Search for the cell housing the specified text and yield its (x, y) center coordinate. 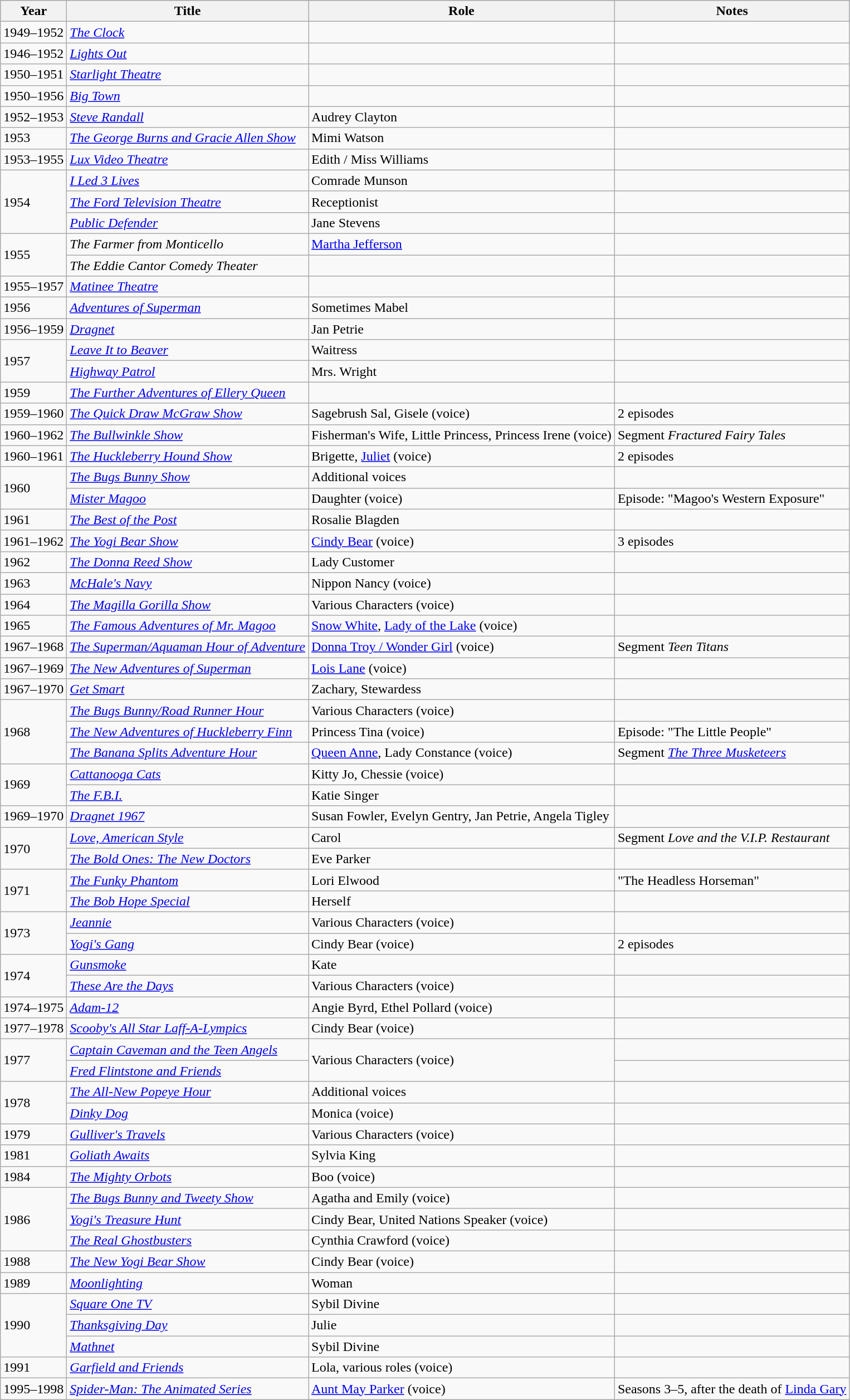
Gulliver's Travels (188, 1134)
1968 (33, 732)
Year (33, 11)
1979 (33, 1134)
1956–1959 (33, 329)
1955–1957 (33, 287)
Highway Patrol (188, 371)
1960 (33, 488)
Sometimes Mabel (462, 308)
Episode: "The Little People" (732, 732)
Cattanooga Cats (188, 774)
Garfield and Friends (188, 1368)
1977–1978 (33, 1029)
Angie Byrd, Ethel Pollard (voice) (462, 1007)
Woman (462, 1282)
Dragnet (188, 329)
Monica (voice) (462, 1113)
1952–1953 (33, 117)
Goliath Awaits (188, 1156)
Segment Fractured Fairy Tales (732, 435)
The Bob Hope Special (188, 901)
Notes (732, 11)
Lois Lane (voice) (462, 668)
The Huckleberry Hound Show (188, 456)
Receptionist (462, 202)
1946–1952 (33, 53)
Julie (462, 1325)
Seasons 3–5, after the death of Linda Gary (732, 1389)
1969 (33, 785)
Kate (462, 965)
1974 (33, 976)
Brigette, Juliet (voice) (462, 456)
The Eddie Cantor Comedy Theater (188, 266)
Fisherman's Wife, Little Princess, Princess Irene (voice) (462, 435)
The New Adventures of Superman (188, 668)
The Magilla Gorilla Show (188, 604)
1954 (33, 202)
The Bugs Bunny/Road Runner Hour (188, 711)
Susan Fowler, Evelyn Gentry, Jan Petrie, Angela Tigley (462, 816)
1962 (33, 562)
Cindy Bear, United Nations Speaker (voice) (462, 1219)
Segment Teen Titans (732, 647)
Mimi Watson (462, 138)
Sagebrush Sal, Gisele (voice) (462, 414)
Boo (voice) (462, 1177)
Lights Out (188, 53)
Jeannie (188, 922)
The Clock (188, 32)
Starlight Theatre (188, 75)
Herself (462, 901)
The Bold Ones: The New Doctors (188, 859)
"The Headless Horseman" (732, 880)
Captain Caveman and the Teen Angels (188, 1050)
1960–1961 (33, 456)
Lola, various roles (voice) (462, 1368)
Matinee Theatre (188, 287)
1981 (33, 1156)
1953 (33, 138)
The Donna Reed Show (188, 562)
The Ford Television Theatre (188, 202)
Eve Parker (462, 859)
1986 (33, 1219)
1988 (33, 1261)
Daughter (voice) (462, 498)
Sylvia King (462, 1156)
The Funky Phantom (188, 880)
Adventures of Superman (188, 308)
Yogi's Treasure Hunt (188, 1219)
Steve Randall (188, 117)
1950–1956 (33, 96)
1984 (33, 1177)
1967–1970 (33, 689)
The Superman/Aquaman Hour of Adventure (188, 647)
1957 (33, 361)
Moonlighting (188, 1282)
1974–1975 (33, 1007)
The Mighty Orbots (188, 1177)
The George Burns and Gracie Allen Show (188, 138)
The Real Ghostbusters (188, 1240)
The Bugs Bunny Show (188, 477)
Katie Singer (462, 795)
Martha Jefferson (462, 244)
The New Yogi Bear Show (188, 1261)
Leave It to Beaver (188, 350)
Spider-Man: The Animated Series (188, 1389)
Edith / Miss Williams (462, 159)
The Quick Draw McGraw Show (188, 414)
Lori Elwood (462, 880)
1969–1970 (33, 816)
1953–1955 (33, 159)
Agatha and Emily (voice) (462, 1198)
Carol (462, 838)
The F.B.I. (188, 795)
Audrey Clayton (462, 117)
Segment Love and the V.I.P. Restaurant (732, 838)
Episode: "Magoo's Western Exposure" (732, 498)
1949–1952 (33, 32)
Title (188, 11)
The Famous Adventures of Mr. Magoo (188, 626)
1950–1951 (33, 75)
1995–1998 (33, 1389)
Mister Magoo (188, 498)
Cynthia Crawford (voice) (462, 1240)
Public Defender (188, 223)
The Best of the Post (188, 520)
Square One TV (188, 1304)
Princess Tina (voice) (462, 732)
The Farmer from Monticello (188, 244)
1959 (33, 393)
Lady Customer (462, 562)
Waitress (462, 350)
1971 (33, 890)
1960–1962 (33, 435)
Adam-12 (188, 1007)
Segment The Three Musketeers (732, 753)
1973 (33, 933)
1977 (33, 1060)
The Yogi Bear Show (188, 541)
These Are the Days (188, 986)
Zachary, Stewardess (462, 689)
Kitty Jo, Chessie (voice) (462, 774)
1991 (33, 1368)
Gunsmoke (188, 965)
Lux Video Theatre (188, 159)
1978 (33, 1103)
Big Town (188, 96)
The Further Adventures of Ellery Queen (188, 393)
Dinky Dog (188, 1113)
Role (462, 11)
Jane Stevens (462, 223)
Rosalie Blagden (462, 520)
Jan Petrie (462, 329)
1955 (33, 254)
1990 (33, 1325)
The Banana Splits Adventure Hour (188, 753)
1967–1968 (33, 647)
The Bullwinkle Show (188, 435)
1963 (33, 583)
1959–1960 (33, 414)
Mathnet (188, 1347)
1964 (33, 604)
The New Adventures of Huckleberry Finn (188, 732)
The All-New Popeye Hour (188, 1092)
1970 (33, 848)
Snow White, Lady of the Lake (voice) (462, 626)
1967–1969 (33, 668)
Thanksgiving Day (188, 1325)
Love, American Style (188, 838)
3 episodes (732, 541)
McHale's Navy (188, 583)
1961 (33, 520)
Nippon Nancy (voice) (462, 583)
Donna Troy / Wonder Girl (voice) (462, 647)
1961–1962 (33, 541)
Yogi's Gang (188, 944)
Aunt May Parker (voice) (462, 1389)
1965 (33, 626)
Comrade Munson (462, 180)
Fred Flintstone and Friends (188, 1071)
Get Smart (188, 689)
1989 (33, 1282)
Mrs. Wright (462, 371)
Queen Anne, Lady Constance (voice) (462, 753)
Dragnet 1967 (188, 816)
The Bugs Bunny and Tweety Show (188, 1198)
I Led 3 Lives (188, 180)
Scooby's All Star Laff-A-Lympics (188, 1029)
1956 (33, 308)
